Search for the cell housing the specified text and yield its [X, Y] center coordinate. 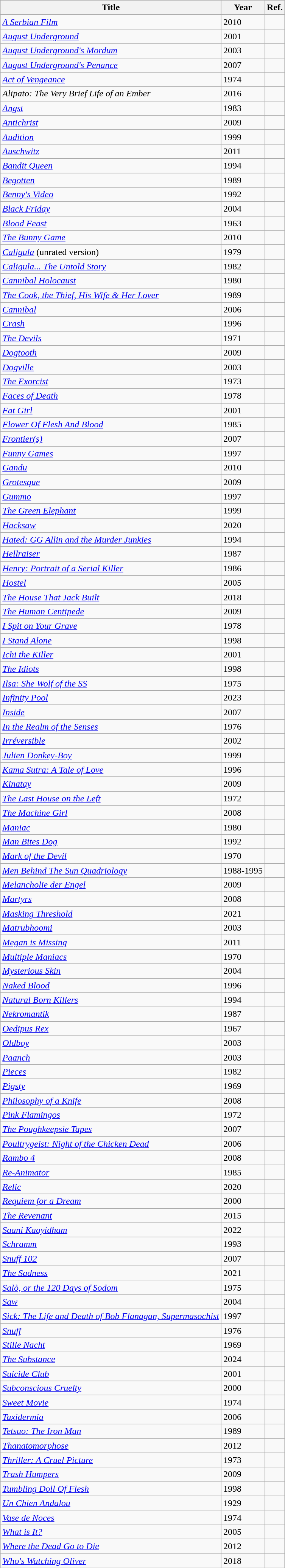
Where the Dead Go to Die [111, 1546]
Angst [111, 108]
Stille Nacht [111, 1345]
Begotten [111, 180]
The Last House on the Left [111, 798]
Maniac [111, 827]
August Underground's Penance [111, 65]
I Spit on Your Grave [111, 626]
Alipato: The Very Brief Life of an Ember [111, 94]
The Machine Girl [111, 813]
Hacksaw [111, 525]
1979 [243, 252]
Irréversible [111, 741]
Melancholie der Engel [111, 885]
Un Chien Andalou [111, 1503]
Oldboy [111, 1043]
Caligula... The Untold Story [111, 266]
Requiem for a Dream [111, 1201]
Sweet Movie [111, 1403]
1929 [243, 1503]
1986 [243, 568]
2015 [243, 1215]
2024 [243, 1359]
Kinatay [111, 784]
Suicide Club [111, 1374]
Title [111, 8]
Dogville [111, 367]
The Devils [111, 338]
2023 [243, 698]
Infinity Pool [111, 698]
Snuff [111, 1330]
Relic [111, 1187]
The Revenant [111, 1215]
Tumbling Doll Of Flesh [111, 1489]
Black Friday [111, 209]
Hellraiser [111, 554]
Man Bites Dog [111, 841]
Audition [111, 137]
The Bunny Game [111, 238]
Martyrs [111, 899]
Rambo 4 [111, 1158]
Saw [111, 1302]
1993 [243, 1244]
1988-1995 [243, 870]
Thanatomorphose [111, 1446]
Cannibal Holocaust [111, 281]
Pieces [111, 1072]
Salò, or the 120 Days of Sodom [111, 1287]
The Cook, the Thief, His Wife & Her Lover [111, 295]
Nekromantik [111, 1014]
Dogtooth [111, 353]
Faces of Death [111, 396]
Vase de Noces [111, 1517]
Mysterious Skin [111, 971]
Cannibal [111, 309]
Julien Donkey-Boy [111, 755]
Poultrygeist: Night of the Chicken Dead [111, 1144]
Antichrist [111, 122]
Trash Humpers [111, 1474]
Act of Vengeance [111, 79]
Bandit Queen [111, 165]
2022 [243, 1230]
Pink Flamingos [111, 1115]
Flower Of Flesh And Blood [111, 425]
Philosophy of a Knife [111, 1101]
Funny Games [111, 453]
Mark of the Devil [111, 856]
1971 [243, 338]
Hated: GG Allin and the Murder Junkies [111, 540]
Sick: The Life and Death of Bob Flanagan, Supermasochist [111, 1316]
August Underground [111, 36]
Blood Feast [111, 223]
The Substance [111, 1359]
1963 [243, 223]
The Poughkeepsie Tapes [111, 1129]
Pigsty [111, 1086]
The Exorcist [111, 381]
Natural Born Killers [111, 1000]
Schramm [111, 1244]
Thriller: A Cruel Picture [111, 1460]
Ichi the Killer [111, 655]
Taxidermia [111, 1417]
1967 [243, 1028]
Inside [111, 712]
Year [243, 8]
Hostel [111, 583]
Men Behind The Sun Quadriology [111, 870]
Benny's Video [111, 195]
Gandu [111, 468]
The Green Elephant [111, 511]
Ilsa: She Wolf of the SS [111, 683]
Gummo [111, 496]
The Human Centipede [111, 611]
Oedipus Rex [111, 1028]
Subconscious Cruelty [111, 1388]
Crash [111, 324]
2002 [243, 741]
Ref. [275, 8]
The Sadness [111, 1273]
Matrubhoomi [111, 928]
The Idiots [111, 669]
Frontier(s) [111, 439]
August Underground's Mordum [111, 51]
Fat Girl [111, 410]
Saani Kaayidham [111, 1230]
Multiple Maniacs [111, 957]
2016 [243, 94]
In the Realm of the Senses [111, 727]
Henry: Portrait of a Serial Killer [111, 568]
Grotesque [111, 482]
Tetsuo: The Iron Man [111, 1431]
A Serbian Film [111, 22]
Who's Watching Oliver [111, 1561]
Auschwitz [111, 151]
Snuff 102 [111, 1259]
Megan is Missing [111, 942]
Paanch [111, 1057]
Masking Threshold [111, 914]
Naked Blood [111, 985]
1983 [243, 108]
Re-Animator [111, 1172]
Kama Sutra: A Tale of Love [111, 770]
What is It? [111, 1532]
The House That Jack Built [111, 597]
I Stand Alone [111, 640]
Caligula (unrated version) [111, 252]
